From the cell containing the given text, extract its center point as (X, Y) coordinate. 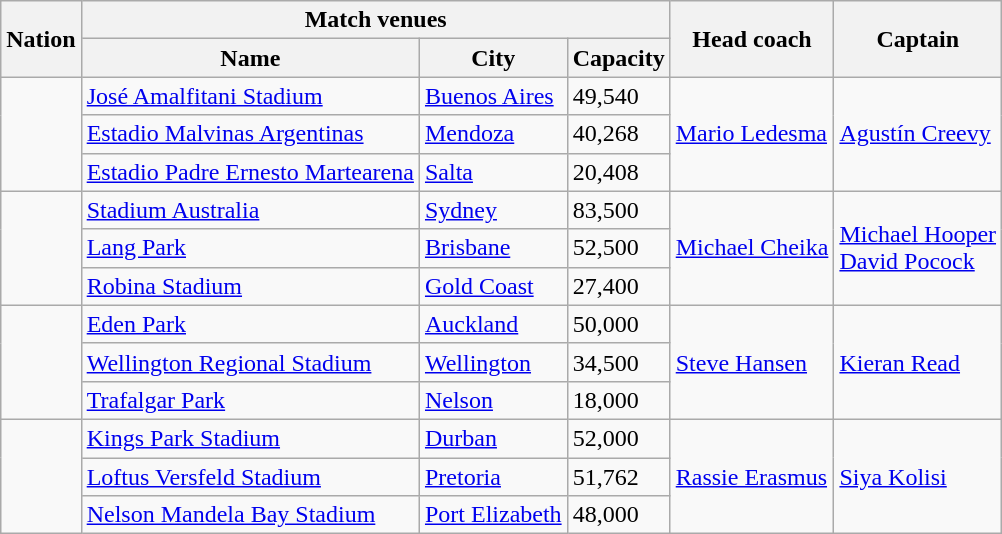
18,000 (618, 400)
40,268 (618, 134)
34,500 (618, 362)
Mario Ledesma (752, 134)
Stadium Australia (250, 210)
50,000 (618, 324)
Salta (493, 172)
Sydney (493, 210)
Michael HooperDavid Pocock (918, 248)
Kieran Read (918, 362)
Gold Coast (493, 286)
48,000 (618, 515)
Mendoza (493, 134)
Wellington (493, 362)
20,408 (618, 172)
Wellington Regional Stadium (250, 362)
Agustín Creevy (918, 134)
Michael Cheika (752, 248)
Head coach (752, 39)
Estadio Padre Ernesto Martearena (250, 172)
52,000 (618, 438)
Steve Hansen (752, 362)
City (493, 58)
83,500 (618, 210)
Name (250, 58)
51,762 (618, 477)
Port Elizabeth (493, 515)
Loftus Versfeld Stadium (250, 477)
49,540 (618, 96)
27,400 (618, 286)
José Amalfitani Stadium (250, 96)
Captain (918, 39)
Pretoria (493, 477)
Auckland (493, 324)
Nation (41, 39)
Match venues (376, 20)
Estadio Malvinas Argentinas (250, 134)
Nelson Mandela Bay Stadium (250, 515)
Kings Park Stadium (250, 438)
Buenos Aires (493, 96)
Trafalgar Park (250, 400)
Lang Park (250, 248)
Capacity (618, 58)
52,500 (618, 248)
Durban (493, 438)
Siya Kolisi (918, 476)
Eden Park (250, 324)
Nelson (493, 400)
Rassie Erasmus (752, 476)
Robina Stadium (250, 286)
Brisbane (493, 248)
